Extract the [x, y] coordinate from the center of the cell holding the provided text.  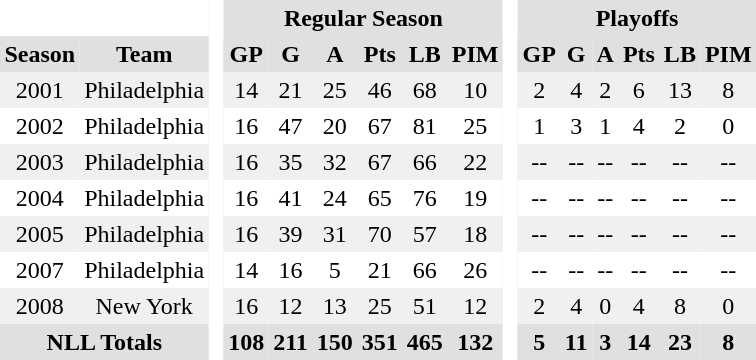
Season [40, 54]
Regular Season [364, 18]
2008 [40, 306]
465 [424, 342]
132 [475, 342]
2001 [40, 90]
2005 [40, 234]
NLL Totals [104, 342]
2007 [40, 270]
2002 [40, 126]
22 [475, 162]
18 [475, 234]
35 [291, 162]
Team [144, 54]
31 [334, 234]
23 [680, 342]
32 [334, 162]
11 [576, 342]
20 [334, 126]
351 [380, 342]
2004 [40, 198]
19 [475, 198]
47 [291, 126]
108 [246, 342]
Playoffs [637, 18]
150 [334, 342]
65 [380, 198]
24 [334, 198]
46 [380, 90]
57 [424, 234]
211 [291, 342]
10 [475, 90]
New York [144, 306]
39 [291, 234]
81 [424, 126]
70 [380, 234]
76 [424, 198]
51 [424, 306]
26 [475, 270]
41 [291, 198]
6 [638, 90]
2003 [40, 162]
68 [424, 90]
